Detect which cell encompasses the target text, then output its [x, y] center coordinate. 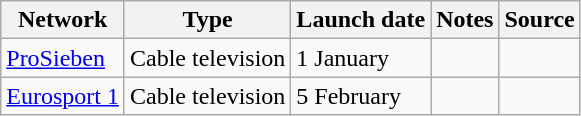
ProSieben [63, 58]
Source [540, 20]
Notes [465, 20]
1 January [361, 58]
Eurosport 1 [63, 96]
Type [207, 20]
Launch date [361, 20]
Network [63, 20]
5 February [361, 96]
